Search for the cell housing the specified text and yield its [x, y] center coordinate. 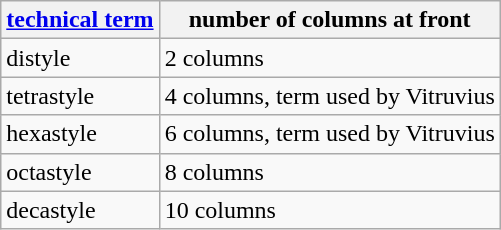
6 columns, term used by Vitruvius [330, 134]
technical term [80, 20]
octastyle [80, 172]
tetrastyle [80, 96]
10 columns [330, 210]
number of columns at front [330, 20]
hexastyle [80, 134]
decastyle [80, 210]
distyle [80, 58]
2 columns [330, 58]
8 columns [330, 172]
4 columns, term used by Vitruvius [330, 96]
